Extract the (x, y) coordinate from the center of the cell holding the provided text.  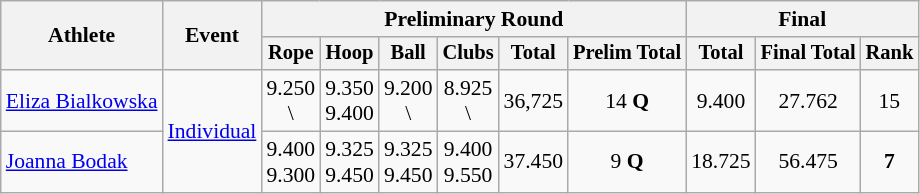
15 (890, 100)
Event (212, 36)
Rope (290, 54)
9.400 (720, 100)
Clubs (468, 54)
7 (890, 162)
27.762 (808, 100)
37.450 (534, 162)
9.250\ (290, 100)
Rank (890, 54)
8.925\ (468, 100)
56.475 (808, 162)
9.3509.400 (350, 100)
9.4009.550 (468, 162)
Joanna Bodak (82, 162)
Individual (212, 131)
Final (802, 19)
36,725 (534, 100)
Athlete (82, 36)
Prelim Total (627, 54)
9.4009.300 (290, 162)
14 Q (627, 100)
Hoop (350, 54)
Final Total (808, 54)
Ball (408, 54)
Preliminary Round (474, 19)
9.200\ (408, 100)
Eliza Bialkowska (82, 100)
18.725 (720, 162)
9 Q (627, 162)
